Scan for the cell matching the given text and deliver its (X, Y) coordinate at center. 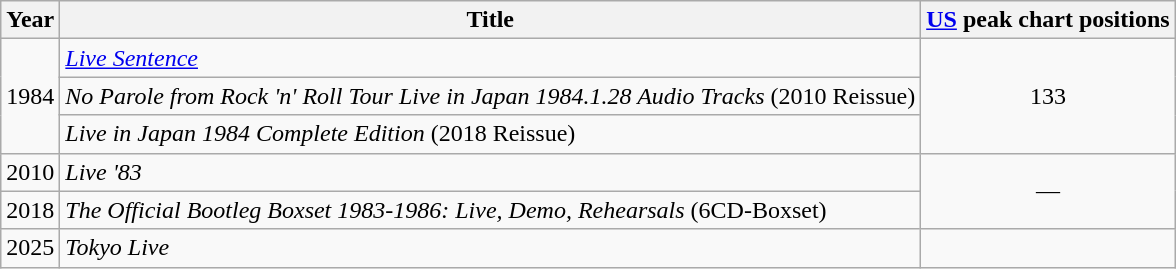
Live '83 (490, 172)
The Official Bootleg Boxset 1983-1986: Live, Demo, Rehearsals (6CD-Boxset) (490, 210)
Live in Japan 1984 Complete Edition (2018 Reissue) (490, 134)
US peak chart positions (1048, 20)
No Parole from Rock 'n' Roll Tour Live in Japan 1984.1.28 Audio Tracks (2010 Reissue) (490, 96)
2018 (30, 210)
1984 (30, 96)
2010 (30, 172)
2025 (30, 248)
— (1048, 191)
Tokyo Live (490, 248)
Year (30, 20)
133 (1048, 96)
Title (490, 20)
Live Sentence (490, 58)
